Return (X, Y) of the center of cell containing provided text 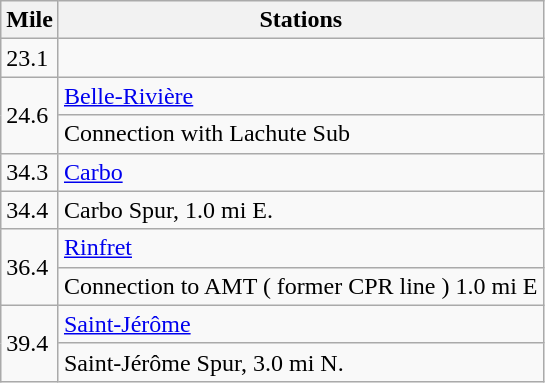
39.4 (30, 343)
Carbo Spur, 1.0 mi E. (300, 210)
Connection to AMT ( former CPR line ) 1.0 mi E (300, 286)
23.1 (30, 58)
34.4 (30, 210)
Saint-Jérôme (300, 324)
Carbo (300, 172)
Belle-Rivière (300, 96)
Rinfret (300, 248)
24.6 (30, 115)
Saint-Jérôme Spur, 3.0 mi N. (300, 362)
Stations (300, 20)
36.4 (30, 267)
Connection with Lachute Sub (300, 134)
Mile (30, 20)
34.3 (30, 172)
